Pinpoint the cell where the given text exists, returning its (x, y) midpoint coordinate. 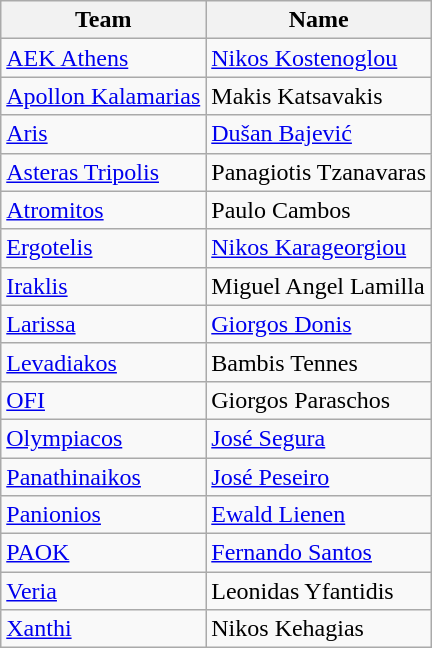
Olympiacos (104, 438)
Giorgos Donis (319, 324)
Panionios (104, 515)
Leonidas Yfantidis (319, 591)
Veria (104, 591)
Levadiakos (104, 362)
Atromitos (104, 210)
Aris (104, 134)
Miguel Angel Lamilla (319, 286)
PAOK (104, 553)
Apollon Kalamarias (104, 96)
Asteras Tripolis (104, 172)
OFI (104, 400)
Team (104, 20)
José Peseiro (319, 477)
Xanthi (104, 629)
AEK Athens (104, 58)
Panagiotis Tzanavaras (319, 172)
Nikos Karageorgiou (319, 248)
Bambis Tennes (319, 362)
Fernando Santos (319, 553)
Ewald Lienen (319, 515)
Iraklis (104, 286)
Dušan Bajević (319, 134)
Larissa (104, 324)
Nikos Kehagias (319, 629)
Nikos Kostenoglou (319, 58)
Giorgos Paraschos (319, 400)
Makis Katsavakis (319, 96)
Panathinaikos (104, 477)
Ergotelis (104, 248)
Name (319, 20)
José Segura (319, 438)
Paulo Cambos (319, 210)
